Find where the given text appears and provide that cell's center as (x, y) coordinate. 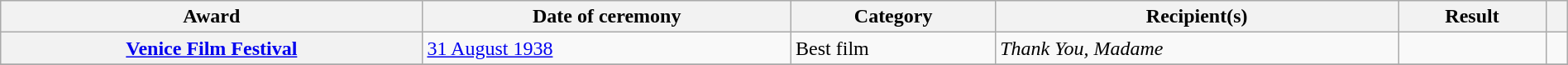
Award (212, 17)
Thank You, Madame (1198, 48)
Result (1472, 17)
Venice Film Festival (212, 48)
Best film (893, 48)
31 August 1938 (607, 48)
Category (893, 17)
Date of ceremony (607, 17)
Recipient(s) (1198, 17)
